Capture the cell that displays the provided text and extract its [X, Y] central coordinate. 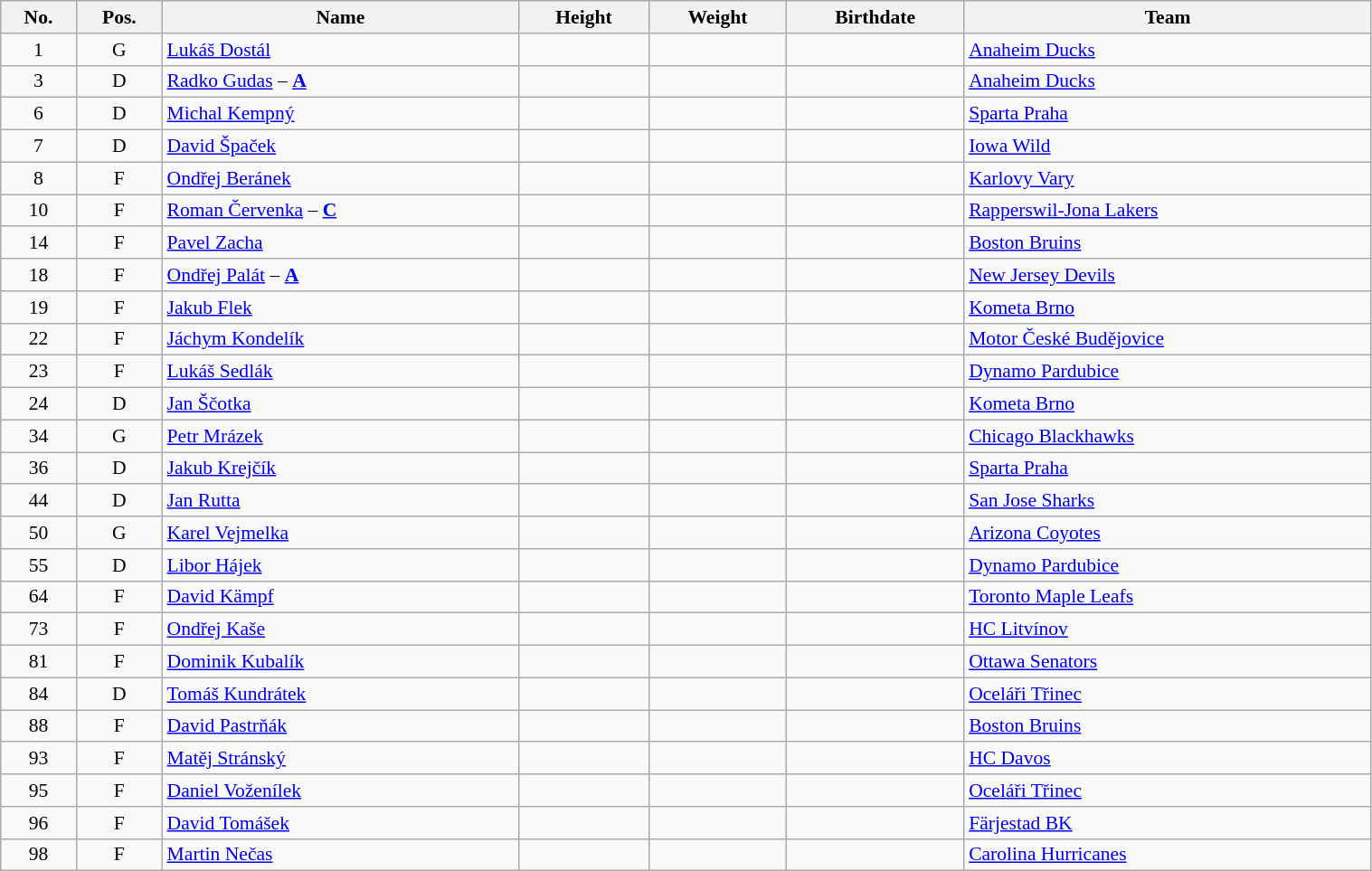
Ottawa Senators [1168, 662]
Radko Gudas – A [341, 81]
1 [38, 50]
Michal Kempný [341, 114]
7 [38, 147]
Daniel Voženílek [341, 791]
93 [38, 759]
No. [38, 17]
Karel Vejmelka [341, 533]
95 [38, 791]
Lukáš Sedlák [341, 372]
Ondřej Kaše [341, 630]
Weight [718, 17]
Jakub Flek [341, 308]
Toronto Maple Leafs [1168, 597]
Roman Červenka – C [341, 211]
Iowa Wild [1168, 147]
14 [38, 243]
18 [38, 275]
Jan Ščotka [341, 404]
Ondřej Palát – A [341, 275]
Rapperswil-Jona Lakers [1168, 211]
23 [38, 372]
Karlovy Vary [1168, 178]
Chicago Blackhawks [1168, 436]
10 [38, 211]
3 [38, 81]
96 [38, 823]
73 [38, 630]
Lukáš Dostál [341, 50]
Pos. [119, 17]
24 [38, 404]
HC Davos [1168, 759]
88 [38, 726]
Name [341, 17]
84 [38, 694]
36 [38, 469]
44 [38, 501]
Dominik Kubalík [341, 662]
Motor České Budějovice [1168, 339]
Martin Nečas [341, 855]
Arizona Coyotes [1168, 533]
Ondřej Beránek [341, 178]
Carolina Hurricanes [1168, 855]
Height [583, 17]
Tomáš Kundrátek [341, 694]
Färjestad BK [1168, 823]
New Jersey Devils [1168, 275]
Jáchym Kondelík [341, 339]
Pavel Zacha [341, 243]
San Jose Sharks [1168, 501]
Jan Rutta [341, 501]
8 [38, 178]
David Tomášek [341, 823]
HC Litvínov [1168, 630]
50 [38, 533]
Team [1168, 17]
64 [38, 597]
19 [38, 308]
Matěj Stránský [341, 759]
34 [38, 436]
98 [38, 855]
22 [38, 339]
Libor Hájek [341, 565]
55 [38, 565]
David Špaček [341, 147]
Petr Mrázek [341, 436]
David Kämpf [341, 597]
Jakub Krejčík [341, 469]
Birthdate [875, 17]
81 [38, 662]
6 [38, 114]
David Pastrňák [341, 726]
